Provide the (x, y) coordinate of the cell's center where the given text is located.  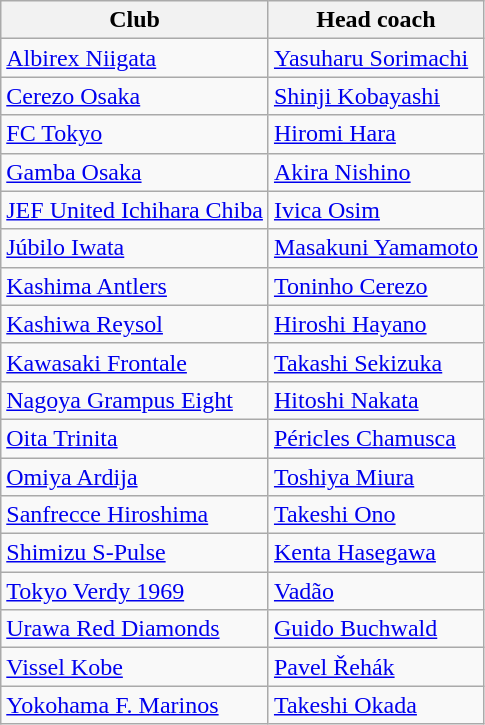
Toninho Cerezo (376, 286)
Vadão (376, 591)
Masakuni Yamamoto (376, 248)
Vissel Kobe (135, 667)
JEF United Ichihara Chiba (135, 210)
Yokohama F. Marinos (135, 705)
Omiya Ardija (135, 477)
Nagoya Grampus Eight (135, 400)
Ivica Osim (376, 210)
Tokyo Verdy 1969 (135, 591)
Hitoshi Nakata (376, 400)
Kenta Hasegawa (376, 553)
Akira Nishino (376, 172)
Shimizu S-Pulse (135, 553)
Kawasaki Frontale (135, 362)
Albirex Niigata (135, 58)
Péricles Chamusca (376, 438)
Oita Trinita (135, 438)
Toshiya Miura (376, 477)
Gamba Osaka (135, 172)
Hiroshi Hayano (376, 324)
Kashima Antlers (135, 286)
Urawa Red Diamonds (135, 629)
Yasuharu Sorimachi (376, 58)
Guido Buchwald (376, 629)
FC Tokyo (135, 134)
Takashi Sekizuka (376, 362)
Takeshi Okada (376, 705)
Júbilo Iwata (135, 248)
Hiromi Hara (376, 134)
Club (135, 20)
Shinji Kobayashi (376, 96)
Takeshi Ono (376, 515)
Head coach (376, 20)
Cerezo Osaka (135, 96)
Sanfrecce Hiroshima (135, 515)
Kashiwa Reysol (135, 324)
Pavel Řehák (376, 667)
